For the text-containing cell, return its midpoint in (x, y) coordinate format. 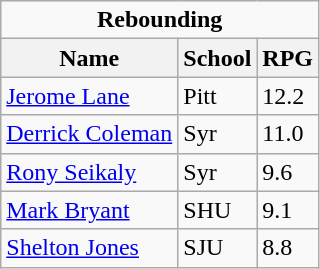
Name (90, 58)
8.8 (288, 248)
11.0 (288, 134)
Pitt (218, 96)
Rebounding (160, 20)
RPG (288, 58)
School (218, 58)
Jerome Lane (90, 96)
Derrick Coleman (90, 134)
9.1 (288, 210)
12.2 (288, 96)
Rony Seikaly (90, 172)
9.6 (288, 172)
SJU (218, 248)
Mark Bryant (90, 210)
Shelton Jones (90, 248)
SHU (218, 210)
